Provide the (x, y) coordinate of the cell's center where the given text is located.  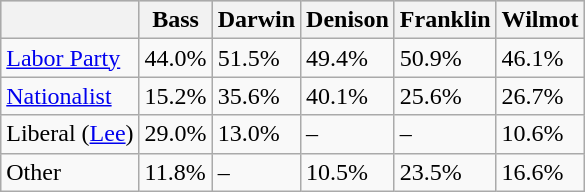
Denison (348, 20)
Nationalist (70, 96)
40.1% (348, 96)
25.6% (445, 96)
Bass (176, 20)
10.5% (348, 172)
35.6% (256, 96)
44.0% (176, 58)
Wilmot (540, 20)
Franklin (445, 20)
Labor Party (70, 58)
Darwin (256, 20)
Liberal (Lee) (70, 134)
Other (70, 172)
50.9% (445, 58)
49.4% (348, 58)
46.1% (540, 58)
16.6% (540, 172)
29.0% (176, 134)
11.8% (176, 172)
15.2% (176, 96)
51.5% (256, 58)
13.0% (256, 134)
26.7% (540, 96)
10.6% (540, 134)
23.5% (445, 172)
